Determine the (x, y) coordinate at the center of the cell enclosing the given text.  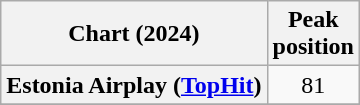
Estonia Airplay (TopHit) (134, 85)
Chart (2024) (134, 34)
Peakposition (313, 34)
81 (313, 85)
